Locate the cell with the specified text and output its (x, y) center coordinate. 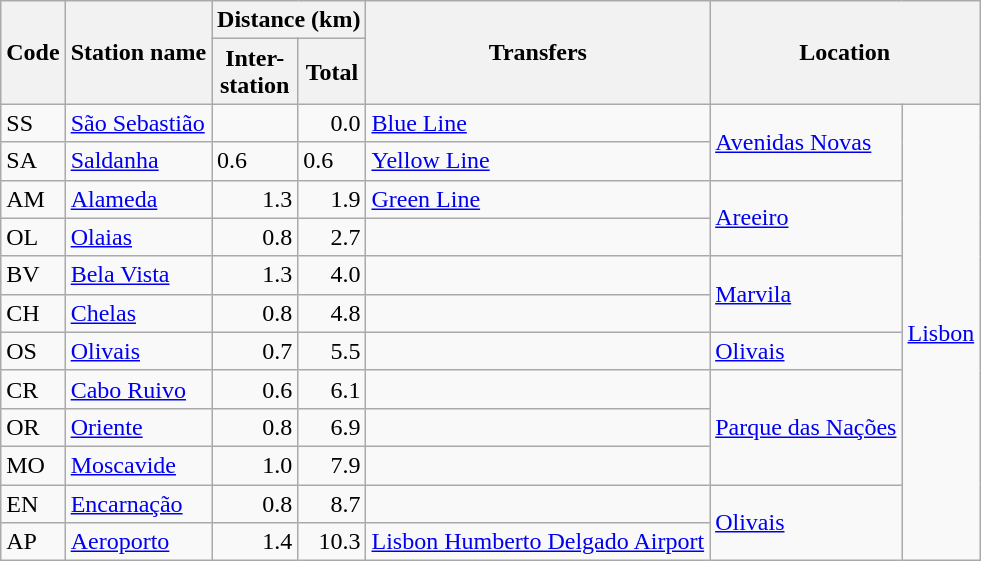
Lisbon (941, 332)
7.9 (332, 465)
BV (33, 275)
Cabo Ruivo (138, 389)
1.4 (255, 542)
SA (33, 161)
Alameda (138, 199)
0.7 (255, 351)
SS (33, 123)
4.8 (332, 313)
0.0 (332, 123)
Olaias (138, 237)
AM (33, 199)
OL (33, 237)
Yellow Line (538, 161)
2.7 (332, 237)
Location (845, 52)
Chelas (138, 313)
Lisbon Humberto Delgado Airport (538, 542)
10.3 (332, 542)
Transfers (538, 52)
1.9 (332, 199)
MO (33, 465)
CH (33, 313)
Bela Vista (138, 275)
Moscavide (138, 465)
5.5 (332, 351)
AP (33, 542)
Inter-station (255, 72)
Aeroporto (138, 542)
Distance (km) (289, 20)
OR (33, 427)
Marvila (806, 294)
8.7 (332, 503)
OS (33, 351)
1.0 (255, 465)
EN (33, 503)
Blue Line (538, 123)
Avenidas Novas (806, 142)
Parque das Nações (806, 427)
Oriente (138, 427)
4.0 (332, 275)
São Sebastião (138, 123)
Saldanha (138, 161)
Code (33, 52)
Green Line (538, 199)
6.1 (332, 389)
Total (332, 72)
Areeiro (806, 218)
Encarnação (138, 503)
Station name (138, 52)
6.9 (332, 427)
CR (33, 389)
